Extract the [x, y] coordinate from the center of the cell holding the provided text.  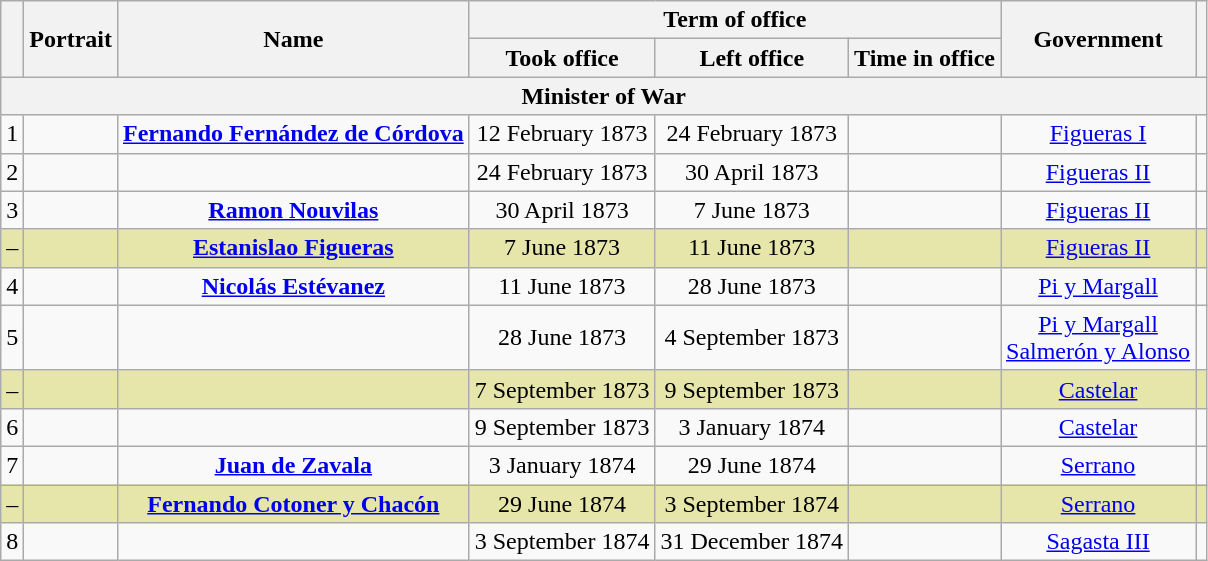
8 [12, 542]
Ramon Nouvilas [293, 210]
4 September 1873 [752, 338]
Term of office [734, 20]
Pi y Margall [1098, 286]
Figueras I [1098, 134]
Nicolás Estévanez [293, 286]
Name [293, 39]
Government [1098, 39]
7 [12, 465]
31 December 1874 [752, 542]
Portrait [71, 39]
Fernando Fernández de Córdova [293, 134]
7 September 1873 [562, 389]
Left office [752, 58]
Estanislao Figueras [293, 248]
Sagasta III [1098, 542]
Fernando Cotoner y Chacón [293, 503]
2 [12, 172]
Pi y MargallSalmerón y Alonso [1098, 338]
6 [12, 427]
4 [12, 286]
Minister of War [604, 96]
Time in office [925, 58]
5 [12, 338]
3 [12, 210]
1 [12, 134]
12 February 1873 [562, 134]
Took office [562, 58]
Juan de Zavala [293, 465]
